Extract the [X, Y] coordinate from the center of the cell holding the provided text.  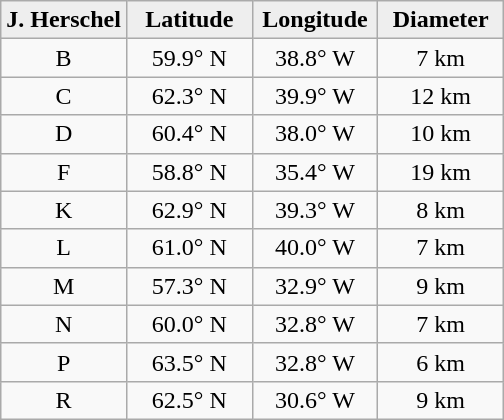
38.0° W [315, 134]
62.9° N [189, 210]
10 km [441, 134]
35.4° W [315, 172]
M [64, 286]
62.5° N [189, 400]
Longitude [315, 20]
30.6° W [315, 400]
58.8° N [189, 172]
D [64, 134]
62.3° N [189, 96]
38.8° W [315, 58]
32.9° W [315, 286]
61.0° N [189, 248]
59.9° N [189, 58]
B [64, 58]
60.4° N [189, 134]
F [64, 172]
57.3° N [189, 286]
L [64, 248]
J. Herschel [64, 20]
Diameter [441, 20]
12 km [441, 96]
P [64, 362]
N [64, 324]
Latitude [189, 20]
39.9° W [315, 96]
K [64, 210]
63.5° N [189, 362]
19 km [441, 172]
40.0° W [315, 248]
R [64, 400]
6 km [441, 362]
C [64, 96]
39.3° W [315, 210]
60.0° N [189, 324]
8 km [441, 210]
